Return (x, y) of the center of cell containing provided text 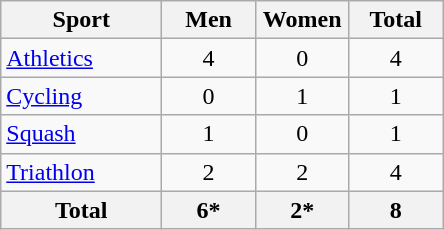
Squash (82, 134)
Sport (82, 20)
Cycling (82, 96)
Athletics (82, 58)
6* (209, 210)
Triathlon (82, 172)
Men (209, 20)
8 (396, 210)
2* (302, 210)
Women (302, 20)
